Provide the [X, Y] coordinate of the cell's center where the given text is located.  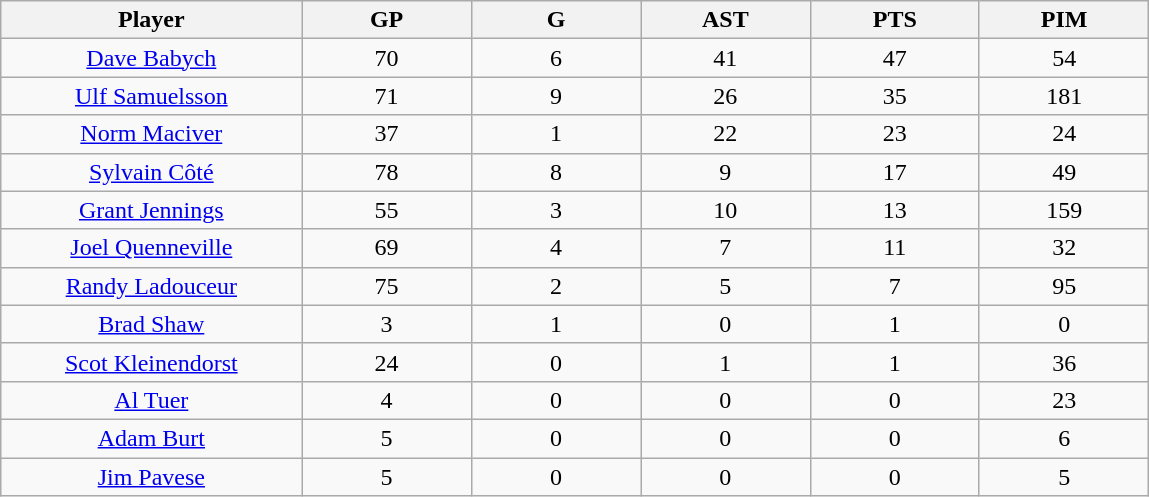
Randy Ladouceur [152, 286]
Jim Pavese [152, 477]
75 [386, 286]
55 [386, 210]
Ulf Samuelsson [152, 96]
Norm Maciver [152, 134]
17 [894, 172]
70 [386, 58]
G [556, 20]
PIM [1064, 20]
Sylvain Côté [152, 172]
54 [1064, 58]
159 [1064, 210]
Player [152, 20]
13 [894, 210]
181 [1064, 96]
37 [386, 134]
78 [386, 172]
Adam Burt [152, 438]
PTS [894, 20]
Brad Shaw [152, 324]
69 [386, 248]
2 [556, 286]
Dave Babych [152, 58]
GP [386, 20]
Joel Quenneville [152, 248]
22 [726, 134]
47 [894, 58]
26 [726, 96]
32 [1064, 248]
49 [1064, 172]
36 [1064, 362]
41 [726, 58]
95 [1064, 286]
8 [556, 172]
71 [386, 96]
11 [894, 248]
Al Tuer [152, 400]
35 [894, 96]
AST [726, 20]
10 [726, 210]
Scot Kleinendorst [152, 362]
Grant Jennings [152, 210]
